Detect which cell encompasses the target text, then output its (x, y) center coordinate. 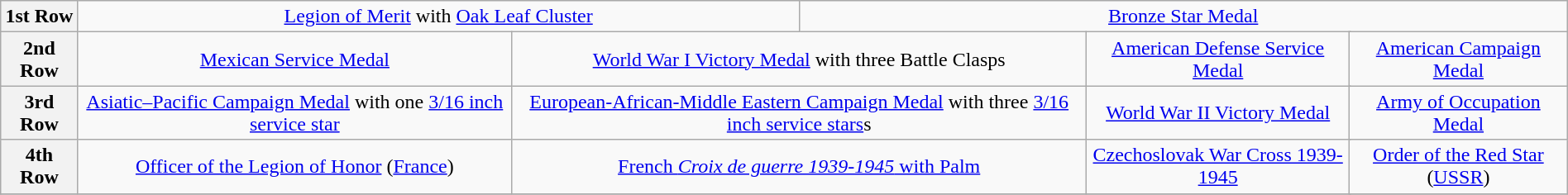
Mexican Service Medal (294, 59)
French Croix de guerre 1939-1945 with Palm (799, 167)
Army of Occupation Medal (1459, 112)
3rd Row (40, 112)
2nd Row (40, 59)
World War II Victory Medal (1218, 112)
Officer of the Legion of Honor (France) (294, 167)
Order of the Red Star (USSR) (1459, 167)
4th Row (40, 167)
1st Row (40, 17)
Legion of Merit with Oak Leaf Cluster (438, 17)
American Defense Service Medal (1218, 59)
American Campaign Medal (1459, 59)
European-African-Middle Eastern Campaign Medal with three 3/16 inch service starss (799, 112)
Czechoslovak War Cross 1939-1945 (1218, 167)
Bronze Star Medal (1183, 17)
Asiatic–Pacific Campaign Medal with one 3/16 inch service star (294, 112)
World War I Victory Medal with three Battle Clasps (799, 59)
